From the cell containing the given text, extract its center point as [x, y] coordinate. 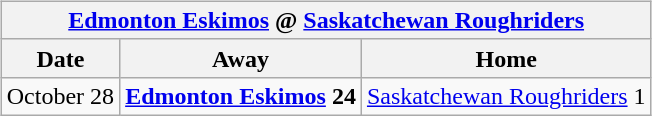
Away [241, 58]
October 28 [60, 96]
Home [506, 58]
Saskatchewan Roughriders 1 [506, 96]
Edmonton Eskimos 24 [241, 96]
Date [60, 58]
Edmonton Eskimos @ Saskatchewan Roughriders [326, 20]
